Capture the cell that displays the provided text and extract its (X, Y) central coordinate. 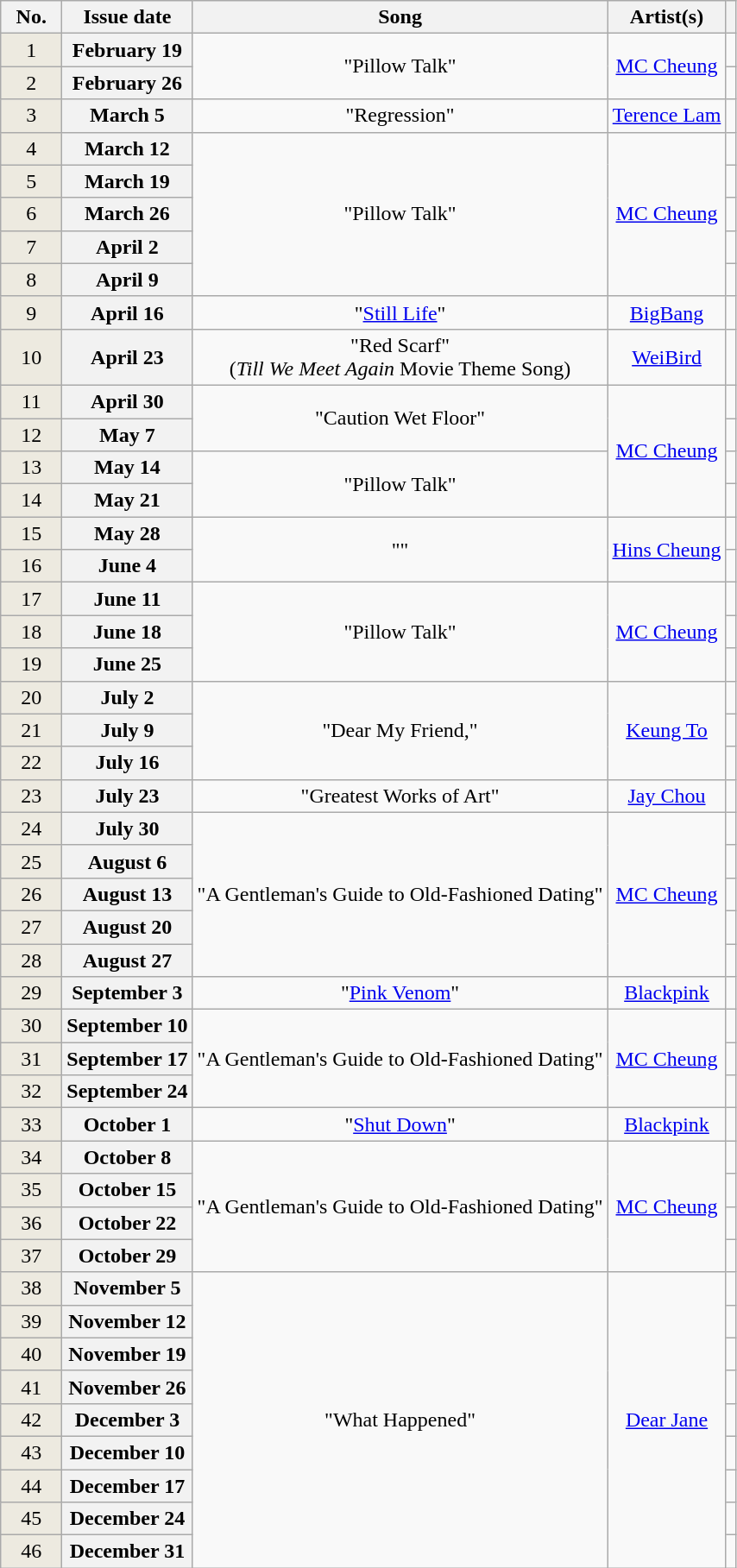
26 (31, 894)
35 (31, 1190)
29 (31, 993)
8 (31, 280)
1 (31, 50)
34 (31, 1157)
3 (31, 116)
September 3 (128, 993)
May 14 (128, 468)
Dear Jane (666, 1420)
28 (31, 960)
April 9 (128, 280)
11 (31, 401)
August 20 (128, 927)
23 (31, 796)
"Pink Venom" (400, 993)
6 (31, 214)
41 (31, 1387)
30 (31, 1026)
"Shut Down" (400, 1124)
October 29 (128, 1256)
July 16 (128, 763)
WeiBird (666, 357)
July 2 (128, 697)
December 10 (128, 1452)
42 (31, 1420)
4 (31, 148)
"Red Scarf"(Till We Meet Again Movie Theme Song) (400, 357)
45 (31, 1519)
Artist(s) (666, 17)
"Greatest Works of Art" (400, 796)
27 (31, 927)
37 (31, 1256)
December 3 (128, 1420)
40 (31, 1354)
BigBang (666, 312)
Hins Cheung (666, 550)
"What Happened" (400, 1420)
March 5 (128, 116)
7 (31, 247)
November 19 (128, 1354)
36 (31, 1223)
10 (31, 357)
21 (31, 730)
October 8 (128, 1157)
September 24 (128, 1092)
25 (31, 861)
38 (31, 1288)
April 30 (128, 401)
April 2 (128, 247)
Jay Chou (666, 796)
November 26 (128, 1387)
"" (400, 550)
December 17 (128, 1485)
"Regression" (400, 116)
June 25 (128, 664)
Issue date (128, 17)
20 (31, 697)
31 (31, 1059)
39 (31, 1321)
33 (31, 1124)
24 (31, 828)
12 (31, 434)
June 11 (128, 599)
9 (31, 312)
December 31 (128, 1552)
17 (31, 599)
April 23 (128, 357)
"Caution Wet Floor" (400, 418)
August 27 (128, 960)
February 19 (128, 50)
32 (31, 1092)
February 26 (128, 83)
March 12 (128, 148)
May 7 (128, 434)
44 (31, 1485)
15 (31, 533)
2 (31, 83)
October 22 (128, 1223)
19 (31, 664)
43 (31, 1452)
Keung To (666, 730)
August 13 (128, 894)
October 1 (128, 1124)
September 17 (128, 1059)
14 (31, 501)
September 10 (128, 1026)
Terence Lam (666, 116)
May 21 (128, 501)
No. (31, 17)
July 30 (128, 828)
July 9 (128, 730)
May 28 (128, 533)
June 18 (128, 632)
November 12 (128, 1321)
November 5 (128, 1288)
December 24 (128, 1519)
March 26 (128, 214)
October 15 (128, 1190)
Song (400, 17)
June 4 (128, 566)
13 (31, 468)
"Still Life" (400, 312)
"Dear My Friend," (400, 730)
46 (31, 1552)
5 (31, 181)
16 (31, 566)
July 23 (128, 796)
March 19 (128, 181)
18 (31, 632)
August 6 (128, 861)
April 16 (128, 312)
22 (31, 763)
